Extract the (x, y) coordinate from the center of the cell holding the provided text.  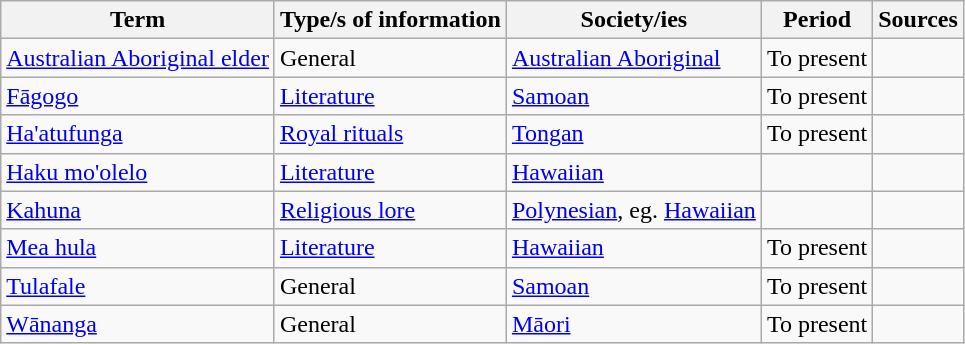
Royal rituals (390, 134)
Type/s of information (390, 20)
Tongan (634, 134)
Māori (634, 324)
Period (816, 20)
Mea hula (138, 248)
Term (138, 20)
Kahuna (138, 210)
Religious lore (390, 210)
Tulafale (138, 286)
Polynesian, eg. Hawaiian (634, 210)
Australian Aboriginal elder (138, 58)
Society/ies (634, 20)
Wānanga (138, 324)
Haku mo'olelo (138, 172)
Sources (918, 20)
Ha'atufunga (138, 134)
Australian Aboriginal (634, 58)
Fāgogo (138, 96)
